Provide the [X, Y] coordinate of the cell's center where the given text is located.  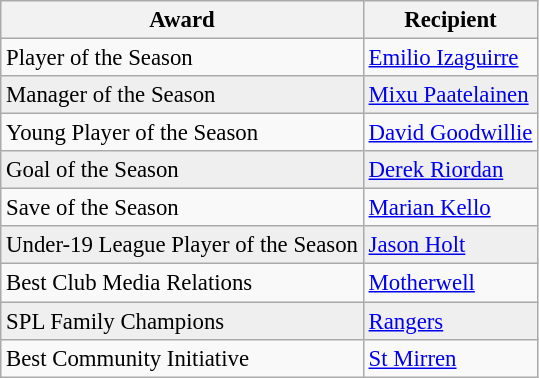
Award [182, 20]
Jason Holt [450, 245]
Manager of the Season [182, 95]
Goal of the Season [182, 170]
Marian Kello [450, 208]
Best Community Initiative [182, 358]
Motherwell [450, 283]
SPL Family Champions [182, 321]
Derek Riordan [450, 170]
Mixu Paatelainen [450, 95]
St Mirren [450, 358]
Player of the Season [182, 58]
Best Club Media Relations [182, 283]
David Goodwillie [450, 133]
Rangers [450, 321]
Under-19 League Player of the Season [182, 245]
Save of the Season [182, 208]
Recipient [450, 20]
Young Player of the Season [182, 133]
Emilio Izaguirre [450, 58]
